Extract the [x, y] coordinate from the center of the cell holding the provided text.  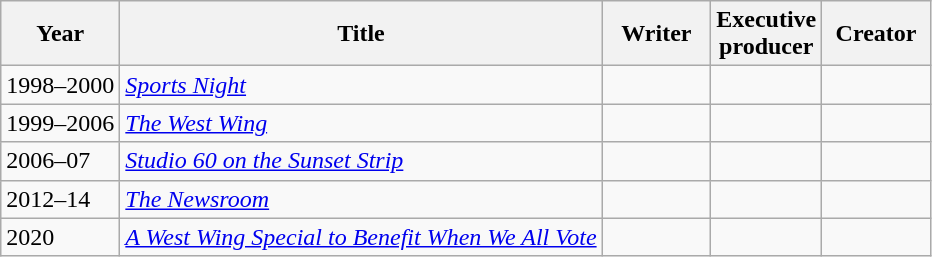
Executive producer [766, 34]
The Newsroom [361, 199]
Year [60, 34]
2020 [60, 237]
1999–2006 [60, 123]
Studio 60 on the Sunset Strip [361, 161]
Title [361, 34]
1998–2000 [60, 85]
Sports Night [361, 85]
The West Wing [361, 123]
2006–07 [60, 161]
Writer [656, 34]
2012–14 [60, 199]
A West Wing Special to Benefit When We All Vote [361, 237]
Creator [876, 34]
